Detect which cell encompasses the target text, then output its [x, y] center coordinate. 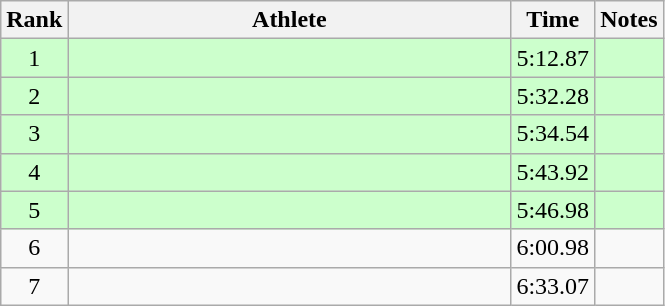
Athlete [290, 20]
Rank [34, 20]
5:46.98 [553, 210]
6 [34, 248]
5:43.92 [553, 172]
1 [34, 58]
4 [34, 172]
6:33.07 [553, 286]
2 [34, 96]
6:00.98 [553, 248]
5 [34, 210]
3 [34, 134]
7 [34, 286]
Notes [629, 20]
Time [553, 20]
5:12.87 [553, 58]
5:32.28 [553, 96]
5:34.54 [553, 134]
